Determine the (x, y) coordinate at the center of the cell enclosing the given text.  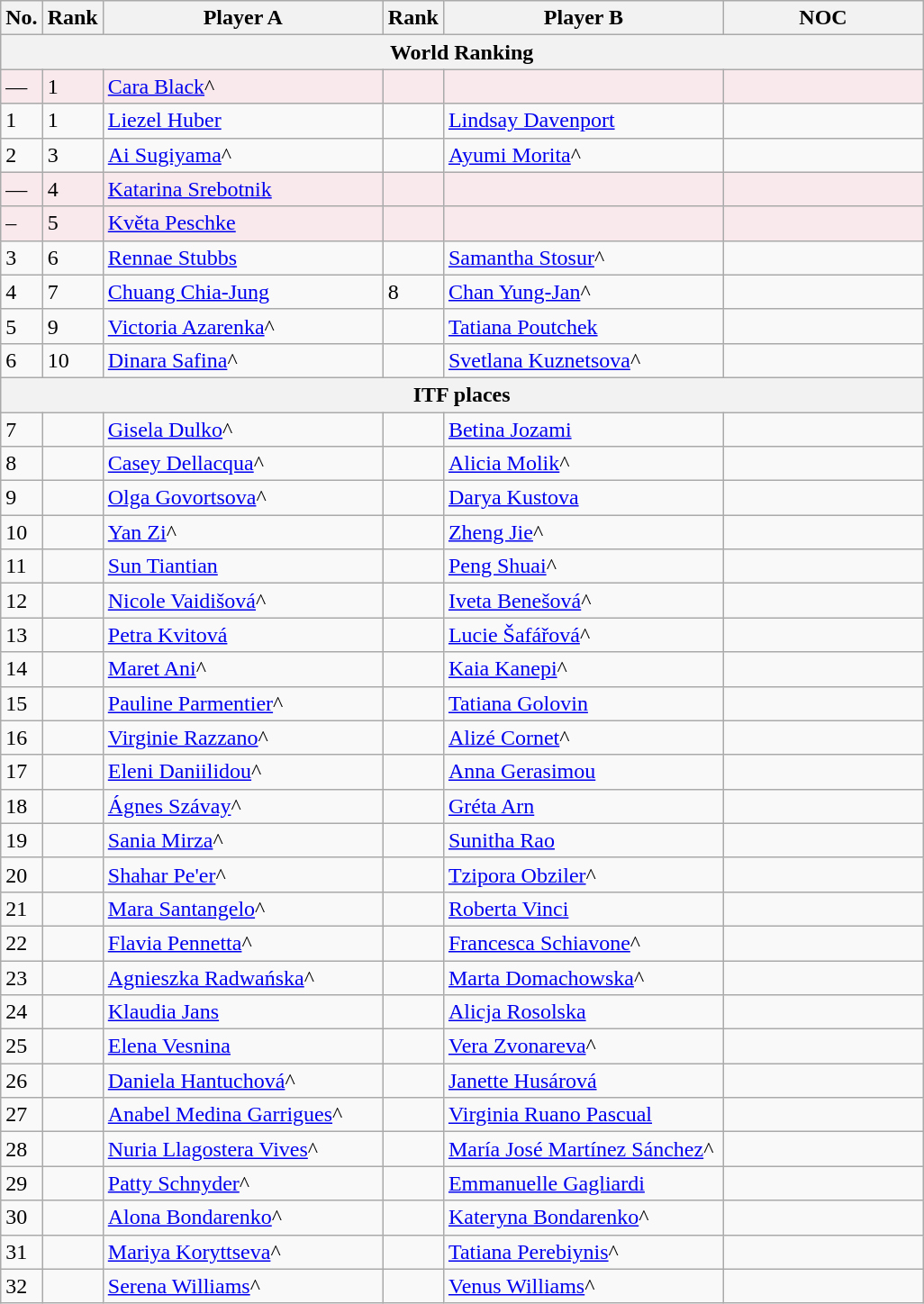
Ágnes Szávay^ (243, 806)
Vera Zvonareva^ (584, 1046)
Darya Kustova (584, 498)
22 (22, 943)
Roberta Vinci (584, 909)
32 (22, 1286)
Dinara Safina^ (243, 360)
Virginie Razzano^ (243, 738)
23 (22, 977)
18 (22, 806)
Serena Williams^ (243, 1286)
Maret Ani^ (243, 669)
Alona Bondarenko^ (243, 1218)
Lindsay Davenport (584, 121)
Svetlana Kuznetsova^ (584, 360)
12 (22, 601)
Casey Dellacqua^ (243, 464)
15 (22, 703)
24 (22, 1012)
Alicia Molik^ (584, 464)
Elena Vesnina (243, 1046)
Ai Sugiyama^ (243, 155)
Zheng Jie^ (584, 532)
Daniela Hantuchová^ (243, 1081)
No. (22, 18)
Peng Shuai^ (584, 566)
Sun Tiantian (243, 566)
Shahar Pe'er^ (243, 874)
Gréta Arn (584, 806)
17 (22, 772)
Anabel Medina Garrigues^ (243, 1115)
Chuang Chia-Jung (243, 292)
Victoria Azarenka^ (243, 326)
Pauline Parmentier^ (243, 703)
13 (22, 635)
Tzipora Obziler^ (584, 874)
Nicole Vaidišová^ (243, 601)
Alicja Rosolska (584, 1012)
Kaia Kanepi^ (584, 669)
16 (22, 738)
Cara Black^ (243, 86)
Janette Husárová (584, 1081)
World Ranking (462, 52)
26 (22, 1081)
NOC (823, 18)
Rennae Stubbs (243, 258)
Tatiana Perebiynis^ (584, 1252)
Květa Peschke (243, 223)
Agnieszka Radwańska^ (243, 977)
Alizé Cornet^ (584, 738)
27 (22, 1115)
28 (22, 1149)
Player A (243, 18)
14 (22, 669)
Tatiana Poutchek (584, 326)
Player B (584, 18)
Katarina Srebotnik (243, 189)
Emmanuelle Gagliardi (584, 1183)
11 (22, 566)
Anna Gerasimou (584, 772)
Liezel Huber (243, 121)
21 (22, 909)
Olga Govortsova^ (243, 498)
Iveta Benešová^ (584, 601)
Samantha Stosur^ (584, 258)
Patty Schnyder^ (243, 1183)
Nuria Llagostera Vives^ (243, 1149)
Mara Santangelo^ (243, 909)
Francesca Schiavone^ (584, 943)
19 (22, 840)
Tatiana Golovin (584, 703)
31 (22, 1252)
Marta Domachowska^ (584, 977)
– (22, 223)
Gisela Dulko^ (243, 430)
Betina Jozami (584, 430)
Petra Kvitová (243, 635)
Sania Mirza^ (243, 840)
Ayumi Morita^ (584, 155)
30 (22, 1218)
Venus Williams^ (584, 1286)
Lucie Šafářová^ (584, 635)
Virginia Ruano Pascual (584, 1115)
Flavia Pennetta^ (243, 943)
Eleni Daniilidou^ (243, 772)
María José Martínez Sánchez^ (584, 1149)
Yan Zi^ (243, 532)
29 (22, 1183)
Klaudia Jans (243, 1012)
2 (22, 155)
Chan Yung-Jan^ (584, 292)
20 (22, 874)
Sunitha Rao (584, 840)
25 (22, 1046)
ITF places (462, 394)
Mariya Koryttseva^ (243, 1252)
Kateryna Bondarenko^ (584, 1218)
